Extract the [X, Y] coordinate from the center of the cell holding the provided text.  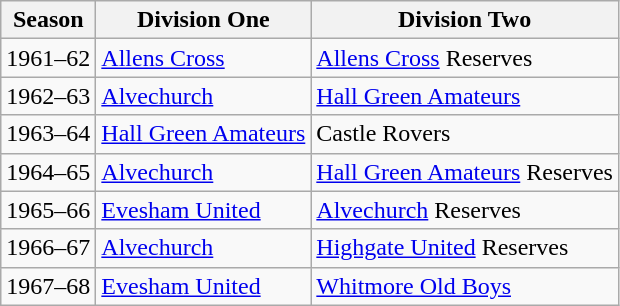
Allens Cross Reserves [465, 58]
1962–63 [48, 96]
Castle Rovers [465, 134]
1964–65 [48, 172]
Whitmore Old Boys [465, 286]
Allens Cross [204, 58]
Division Two [465, 20]
Season [48, 20]
Division One [204, 20]
Alvechurch Reserves [465, 210]
1963–64 [48, 134]
1965–66 [48, 210]
Hall Green Amateurs Reserves [465, 172]
1966–67 [48, 248]
1967–68 [48, 286]
Highgate United Reserves [465, 248]
1961–62 [48, 58]
